Return the (x, y) coordinate for the center point of the cell that contains the specified text.  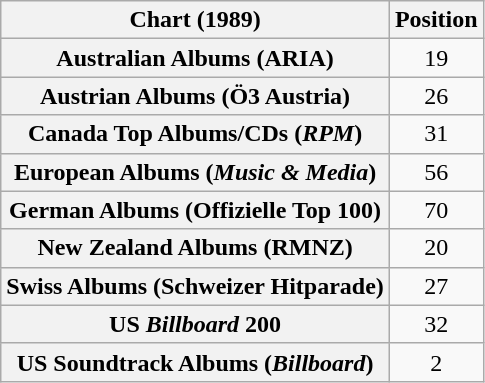
Swiss Albums (Schweizer Hitparade) (196, 286)
27 (436, 286)
Chart (1989) (196, 20)
56 (436, 172)
2 (436, 362)
US Billboard 200 (196, 324)
Australian Albums (ARIA) (196, 58)
Position (436, 20)
German Albums (Offizielle Top 100) (196, 210)
Canada Top Albums/CDs (RPM) (196, 134)
US Soundtrack Albums (Billboard) (196, 362)
32 (436, 324)
19 (436, 58)
26 (436, 96)
European Albums (Music & Media) (196, 172)
31 (436, 134)
70 (436, 210)
New Zealand Albums (RMNZ) (196, 248)
Austrian Albums (Ö3 Austria) (196, 96)
20 (436, 248)
